Identify which cell holds the provided text, then report its (x, y) central coordinate. 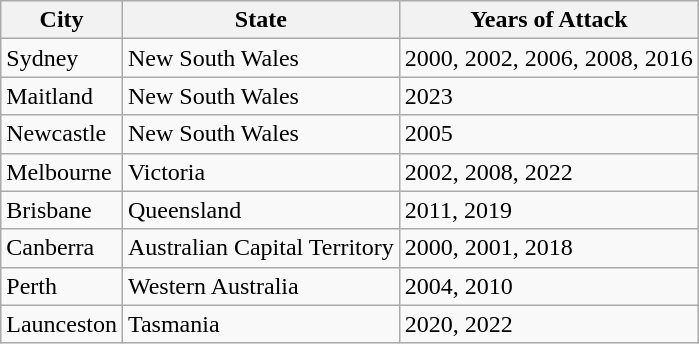
2023 (548, 96)
Brisbane (62, 210)
Queensland (260, 210)
2000, 2002, 2006, 2008, 2016 (548, 58)
City (62, 20)
Launceston (62, 324)
Melbourne (62, 172)
2011, 2019 (548, 210)
State (260, 20)
Victoria (260, 172)
2005 (548, 134)
Newcastle (62, 134)
Sydney (62, 58)
Tasmania (260, 324)
Australian Capital Territory (260, 248)
Maitland (62, 96)
Perth (62, 286)
2020, 2022 (548, 324)
Years of Attack (548, 20)
2004, 2010 (548, 286)
Canberra (62, 248)
2002, 2008, 2022 (548, 172)
Western Australia (260, 286)
2000, 2001, 2018 (548, 248)
